Identify which cell holds the provided text, then report its (X, Y) central coordinate. 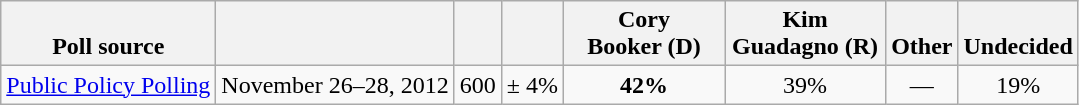
600 (478, 85)
Other (922, 34)
November 26–28, 2012 (335, 85)
Public Policy Polling (108, 85)
KimGuadagno (R) (806, 34)
— (922, 85)
39% (806, 85)
CoryBooker (D) (644, 34)
Undecided (1018, 34)
19% (1018, 85)
42% (644, 85)
Poll source (108, 34)
± 4% (532, 85)
